Detect which cell encompasses the target text, then output its [x, y] center coordinate. 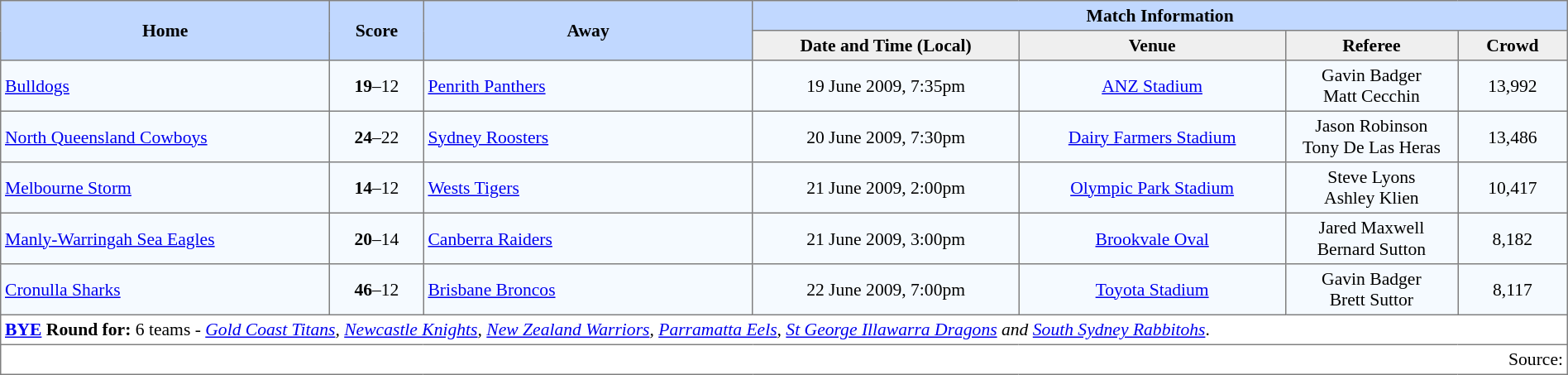
Gavin BadgerMatt Cecchin [1371, 86]
Brisbane Broncos [588, 290]
Cronulla Sharks [165, 290]
Gavin BadgerBrett Suttor [1371, 290]
8,117 [1513, 290]
Olympic Park Stadium [1152, 188]
Steve LyonsAshley Klien [1371, 188]
Jared MaxwellBernard Sutton [1371, 238]
Away [588, 31]
14–12 [377, 188]
Date and Time (Local) [886, 46]
Dairy Farmers Stadium [1152, 137]
Toyota Stadium [1152, 290]
Manly-Warringah Sea Eagles [165, 238]
13,992 [1513, 86]
19 June 2009, 7:35pm [886, 86]
North Queensland Cowboys [165, 137]
21 June 2009, 2:00pm [886, 188]
46–12 [377, 290]
8,182 [1513, 238]
Penrith Panthers [588, 86]
Venue [1152, 46]
10,417 [1513, 188]
Brookvale Oval [1152, 238]
Bulldogs [165, 86]
Sydney Roosters [588, 137]
24–22 [377, 137]
20–14 [377, 238]
Source: [784, 359]
ANZ Stadium [1152, 86]
19–12 [377, 86]
Match Information [1159, 16]
13,486 [1513, 137]
21 June 2009, 3:00pm [886, 238]
Home [165, 31]
Score [377, 31]
Referee [1371, 46]
Canberra Raiders [588, 238]
Melbourne Storm [165, 188]
Crowd [1513, 46]
Wests Tigers [588, 188]
22 June 2009, 7:00pm [886, 290]
20 June 2009, 7:30pm [886, 137]
Jason RobinsonTony De Las Heras [1371, 137]
